Find where the given text appears and provide that cell's center as [x, y] coordinate. 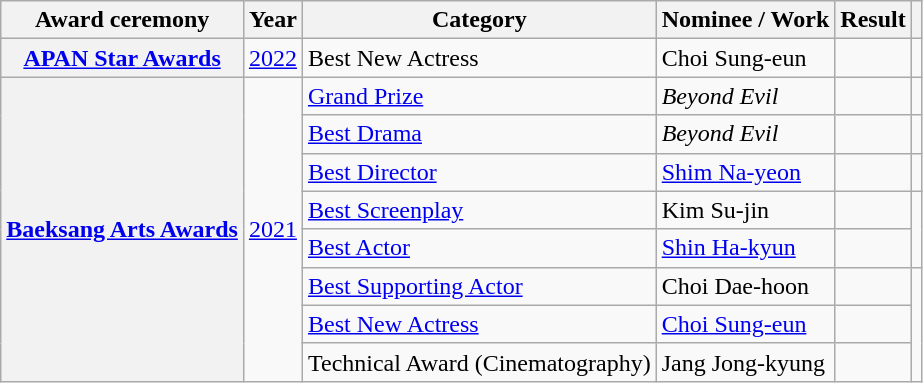
Kim Su-jin [746, 210]
Award ceremony [122, 20]
APAN Star Awards [122, 58]
Best Director [479, 172]
2021 [272, 229]
Technical Award (Cinematography) [479, 362]
Shin Ha-kyun [746, 248]
Jang Jong-kyung [746, 362]
Shim Na-yeon [746, 172]
Grand Prize [479, 96]
Result [873, 20]
Choi Dae-hoon [746, 286]
Baeksang Arts Awards [122, 229]
Best Screenplay [479, 210]
Category [479, 20]
2022 [272, 58]
Best Drama [479, 134]
Best Actor [479, 248]
Best Supporting Actor [479, 286]
Nominee / Work [746, 20]
Year [272, 20]
